From the cell containing the given text, extract its center point as (X, Y) coordinate. 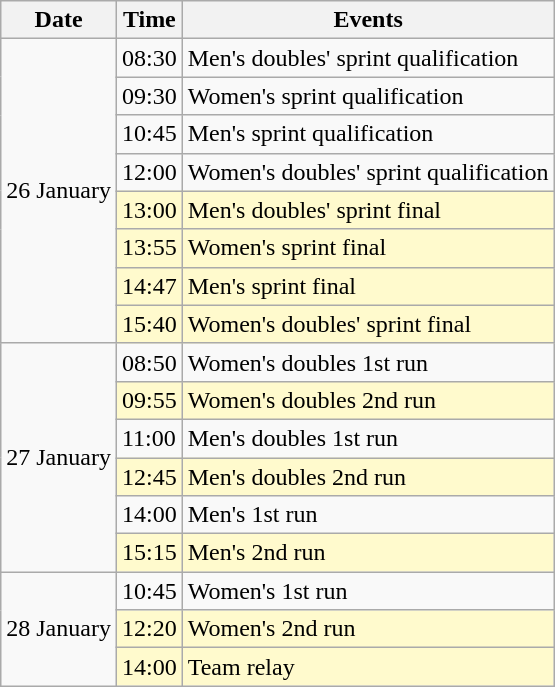
Men's sprint qualification (368, 134)
09:30 (149, 96)
Men's 2nd run (368, 553)
27 January (59, 457)
Events (368, 20)
12:45 (149, 477)
Men's doubles' sprint qualification (368, 58)
14:47 (149, 286)
Men's sprint final (368, 286)
15:40 (149, 324)
08:50 (149, 362)
Men's 1st run (368, 515)
13:00 (149, 210)
Women's sprint final (368, 248)
Men's doubles 1st run (368, 438)
Women's doubles 1st run (368, 362)
Women's doubles' sprint final (368, 324)
08:30 (149, 58)
Women's 1st run (368, 591)
26 January (59, 191)
Women's 2nd run (368, 629)
Date (59, 20)
Women's doubles' sprint qualification (368, 172)
Team relay (368, 667)
12:20 (149, 629)
Men's doubles 2nd run (368, 477)
Women's doubles 2nd run (368, 400)
28 January (59, 629)
11:00 (149, 438)
12:00 (149, 172)
Women's sprint qualification (368, 96)
09:55 (149, 400)
15:15 (149, 553)
Men's doubles' sprint final (368, 210)
Time (149, 20)
13:55 (149, 248)
